Output the [x, y] coordinate of the center of the cell containing the given text.  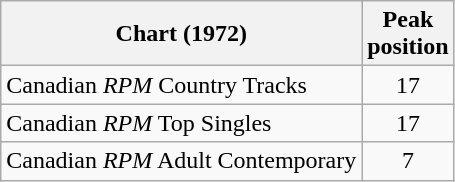
Canadian RPM Adult Contemporary [182, 161]
7 [408, 161]
Chart (1972) [182, 34]
Canadian RPM Country Tracks [182, 85]
Canadian RPM Top Singles [182, 123]
Peakposition [408, 34]
